Return (x, y) of the center of cell containing provided text 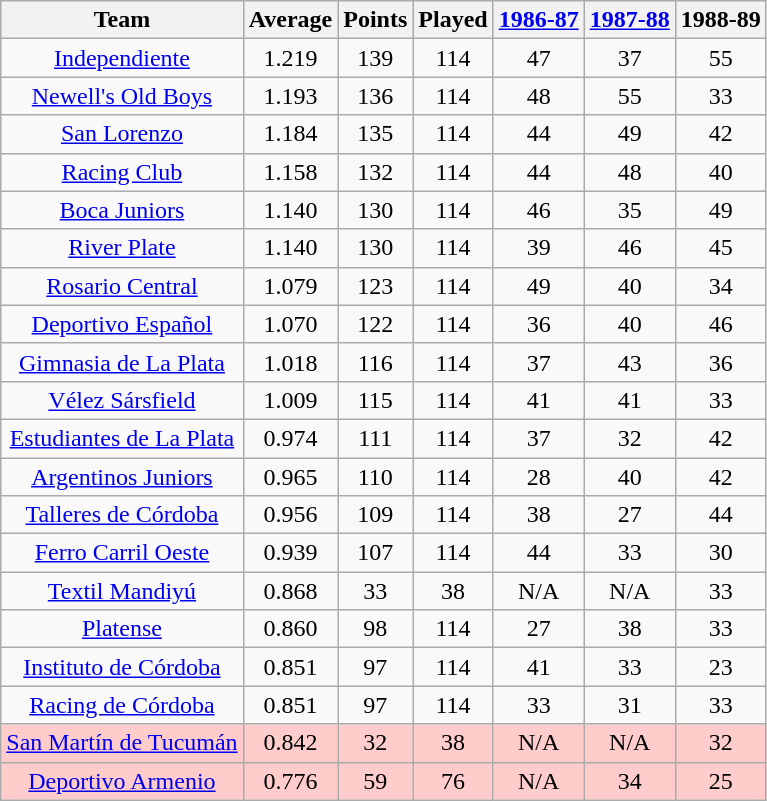
0.965 (290, 477)
35 (630, 210)
Points (376, 20)
0.842 (290, 743)
1.009 (290, 400)
31 (630, 705)
98 (376, 629)
132 (376, 172)
43 (630, 362)
139 (376, 58)
0.956 (290, 515)
45 (720, 248)
San Lorenzo (122, 134)
Platense (122, 629)
115 (376, 400)
135 (376, 134)
1.184 (290, 134)
107 (376, 553)
River Plate (122, 248)
76 (453, 781)
23 (720, 667)
Estudiantes de La Plata (122, 438)
Racing Club (122, 172)
136 (376, 96)
Boca Juniors (122, 210)
Played (453, 20)
1986-87 (538, 20)
1.018 (290, 362)
1.070 (290, 324)
0.860 (290, 629)
Deportivo Español (122, 324)
Argentinos Juniors (122, 477)
Vélez Sársfield (122, 400)
0.939 (290, 553)
116 (376, 362)
122 (376, 324)
1.193 (290, 96)
39 (538, 248)
1.219 (290, 58)
109 (376, 515)
Newell's Old Boys (122, 96)
25 (720, 781)
Talleres de Córdoba (122, 515)
110 (376, 477)
Racing de Córdoba (122, 705)
Average (290, 20)
0.974 (290, 438)
Team (122, 20)
1987-88 (630, 20)
30 (720, 553)
1.158 (290, 172)
59 (376, 781)
1988-89 (720, 20)
Deportivo Armenio (122, 781)
0.776 (290, 781)
28 (538, 477)
Textil Mandiyú (122, 591)
San Martín de Tucumán (122, 743)
Ferro Carril Oeste (122, 553)
0.868 (290, 591)
111 (376, 438)
Gimnasia de La Plata (122, 362)
Independiente (122, 58)
1.079 (290, 286)
Rosario Central (122, 286)
47 (538, 58)
123 (376, 286)
Instituto de Córdoba (122, 667)
